For the text-containing cell, return its midpoint in [x, y] coordinate format. 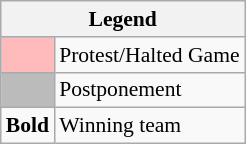
Winning team [150, 126]
Bold [28, 126]
Legend [123, 19]
Protest/Halted Game [150, 55]
Postponement [150, 90]
